Output the (x, y) coordinate of the center of the cell containing the given text.  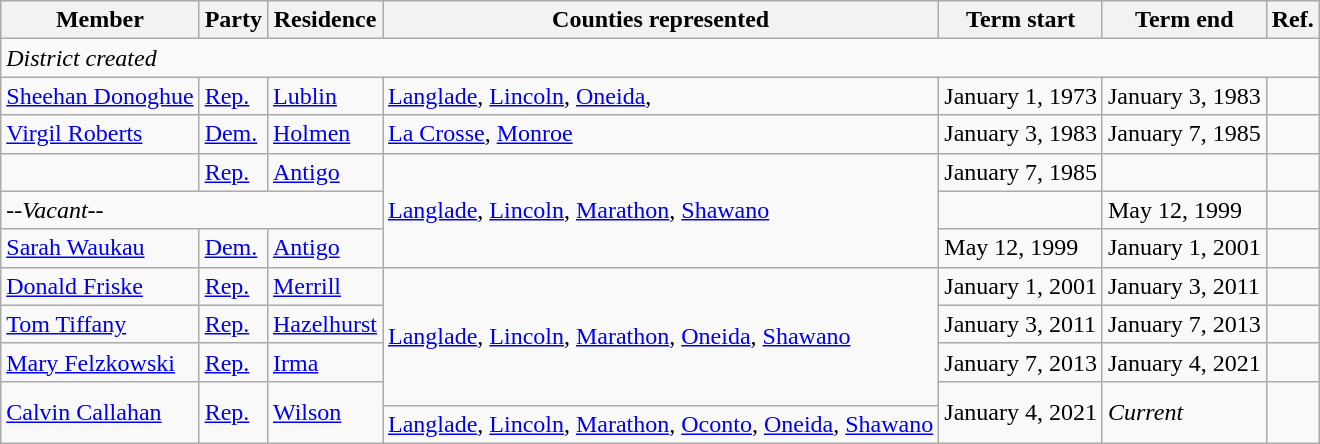
Counties represented (660, 20)
Virgil Roberts (100, 134)
Current (1184, 412)
Member (100, 20)
Calvin Callahan (100, 412)
--Vacant-- (192, 210)
Sheehan Donoghue (100, 96)
Merrill (324, 286)
Holmen (324, 134)
Term start (1021, 20)
Ref. (1292, 20)
La Crosse, Monroe (660, 134)
Langlade, Lincoln, Oneida, (660, 96)
Irma (324, 362)
Residence (324, 20)
Party (233, 20)
Term end (1184, 20)
Lublin (324, 96)
Sarah Waukau (100, 248)
Mary Felzkowski (100, 362)
Tom Tiffany (100, 324)
Langlade, Lincoln, Marathon, Oconto, Oneida, Shawano (660, 424)
Wilson (324, 412)
Langlade, Lincoln, Marathon, Oneida, Shawano (660, 336)
January 1, 1973 (1021, 96)
District created (660, 58)
Donald Friske (100, 286)
Hazelhurst (324, 324)
Langlade, Lincoln, Marathon, Shawano (660, 210)
